Return [x, y] of the center of cell containing provided text 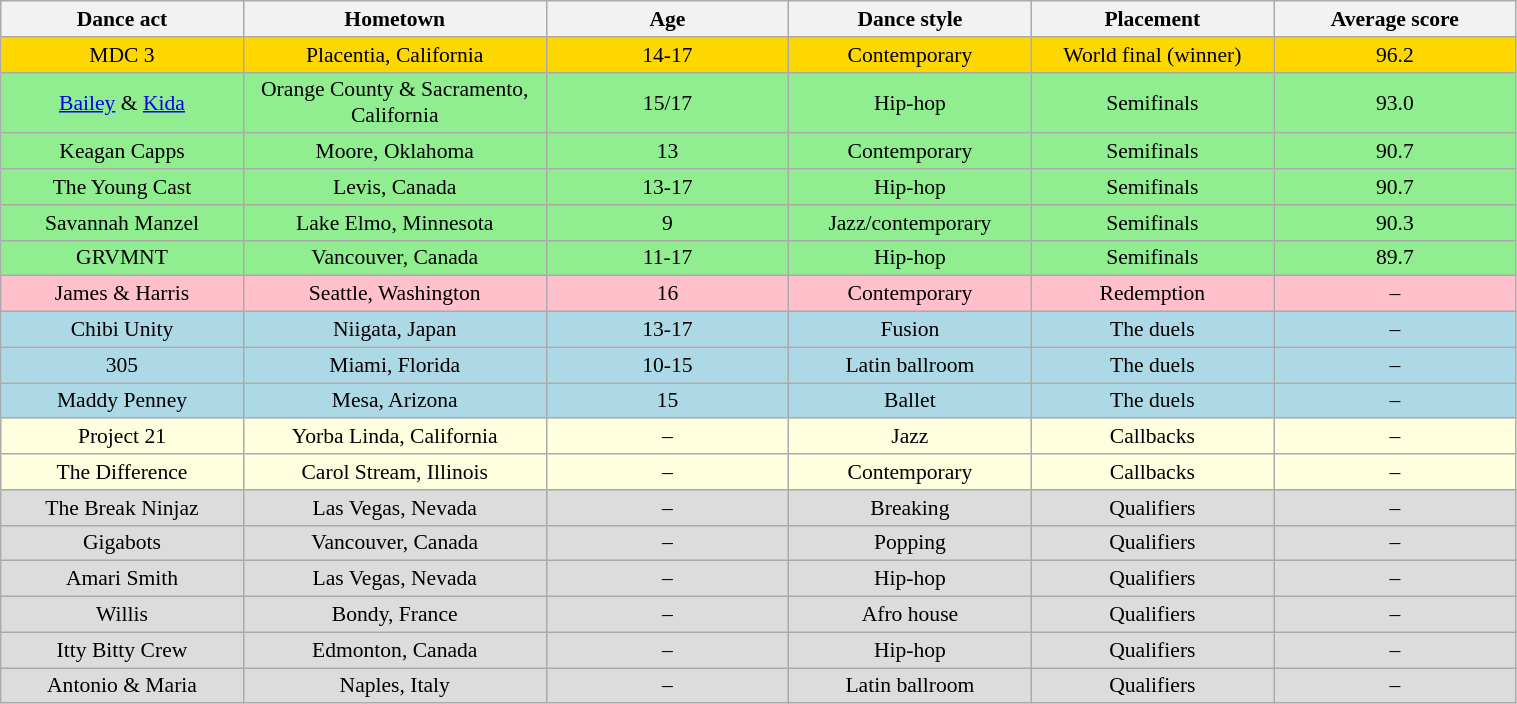
Maddy Penney [122, 401]
MDC 3 [122, 55]
Popping [910, 543]
Dance act [122, 19]
Miami, Florida [394, 365]
9 [667, 223]
Dance style [910, 19]
Placement [1152, 19]
Amari Smith [122, 579]
Carol Stream, Illinois [394, 472]
14-17 [667, 55]
Edmonton, Canada [394, 650]
305 [122, 365]
Placentia, California [394, 55]
90.3 [1395, 223]
Mesa, Arizona [394, 401]
Moore, Oklahoma [394, 152]
Hometown [394, 19]
Average score [1395, 19]
Gigabots [122, 543]
Fusion [910, 330]
Yorba Linda, California [394, 437]
11-17 [667, 258]
10-15 [667, 365]
World final (winner) [1152, 55]
Antonio & Maria [122, 686]
Jazz [910, 437]
Orange County & Sacramento, California [394, 102]
Bondy, France [394, 615]
The Difference [122, 472]
13 [667, 152]
Itty Bitty Crew [122, 650]
Savannah Manzel [122, 223]
93.0 [1395, 102]
Jazz/contemporary [910, 223]
Willis [122, 615]
The Young Cast [122, 187]
16 [667, 294]
96.2 [1395, 55]
Keagan Capps [122, 152]
Naples, Italy [394, 686]
Lake Elmo, Minnesota [394, 223]
15 [667, 401]
Levis, Canada [394, 187]
Age [667, 19]
Redemption [1152, 294]
GRVMNT [122, 258]
Ballet [910, 401]
James & Harris [122, 294]
Bailey & Kida [122, 102]
Chibi Unity [122, 330]
89.7 [1395, 258]
Afro house [910, 615]
Project 21 [122, 437]
Breaking [910, 508]
The Break Ninjaz [122, 508]
Niigata, Japan [394, 330]
Seattle, Washington [394, 294]
15/17 [667, 102]
